For the text-containing cell, return its midpoint in [x, y] coordinate format. 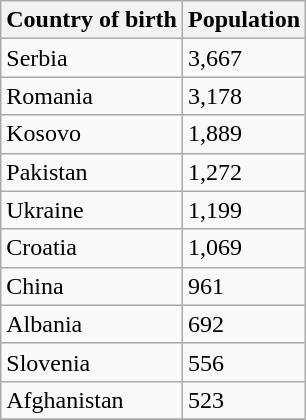
3,178 [244, 96]
Ukraine [92, 210]
1,889 [244, 134]
Afghanistan [92, 400]
1,272 [244, 172]
3,667 [244, 58]
523 [244, 400]
Pakistan [92, 172]
1,069 [244, 248]
692 [244, 324]
Romania [92, 96]
1,199 [244, 210]
Croatia [92, 248]
Country of birth [92, 20]
556 [244, 362]
Population [244, 20]
Serbia [92, 58]
Kosovo [92, 134]
Slovenia [92, 362]
China [92, 286]
Albania [92, 324]
961 [244, 286]
